From the cell containing the given text, extract its center point as (x, y) coordinate. 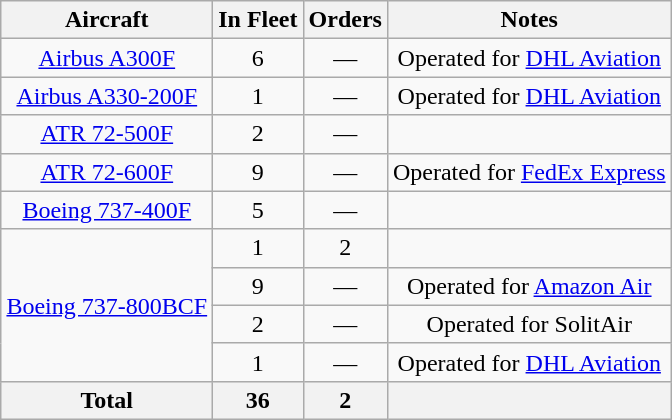
Operated for FedEx Express (529, 172)
Orders (345, 20)
Airbus A330-200F (107, 96)
ATR 72-500F (107, 134)
5 (258, 210)
Operated for SolitAir (529, 324)
In Fleet (258, 20)
Airbus A300F (107, 58)
Operated for Amazon Air (529, 286)
ATR 72-600F (107, 172)
Notes (529, 20)
Total (107, 400)
Aircraft (107, 20)
Boeing 737-400F (107, 210)
Boeing 737-800BCF (107, 305)
6 (258, 58)
36 (258, 400)
